Return (X, Y) of the center of cell containing provided text 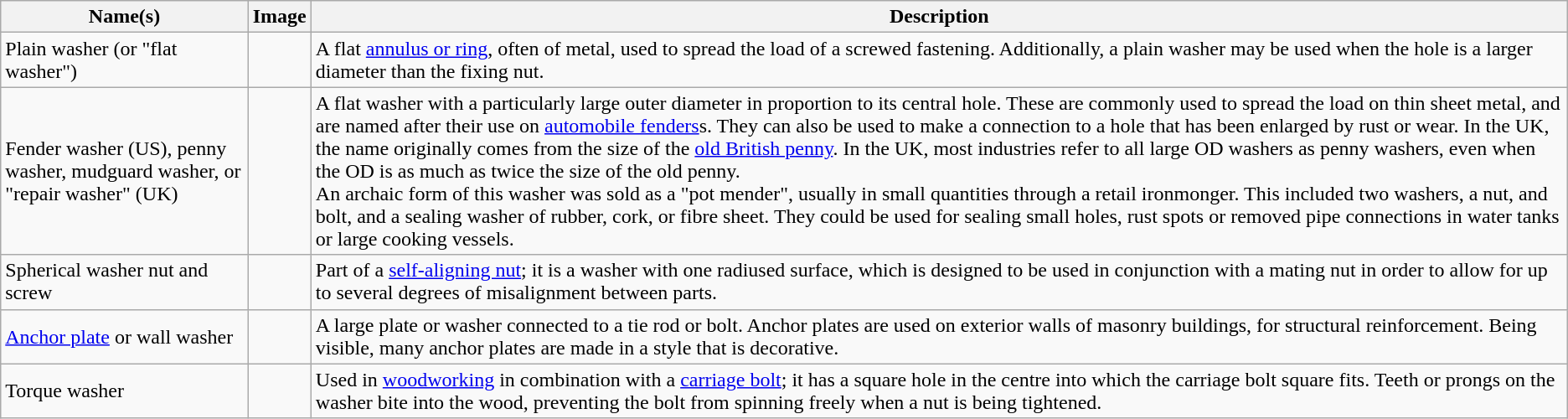
Anchor plate or wall washer (125, 337)
Image (280, 17)
Torque washer (125, 391)
Description (939, 17)
Fender washer (US), penny washer, mudguard washer, or "repair washer" (UK) (125, 171)
Spherical washer nut and screw (125, 282)
Name(s) (125, 17)
Plain washer (or "flat washer") (125, 60)
